Capture the cell that displays the provided text and extract its [X, Y] central coordinate. 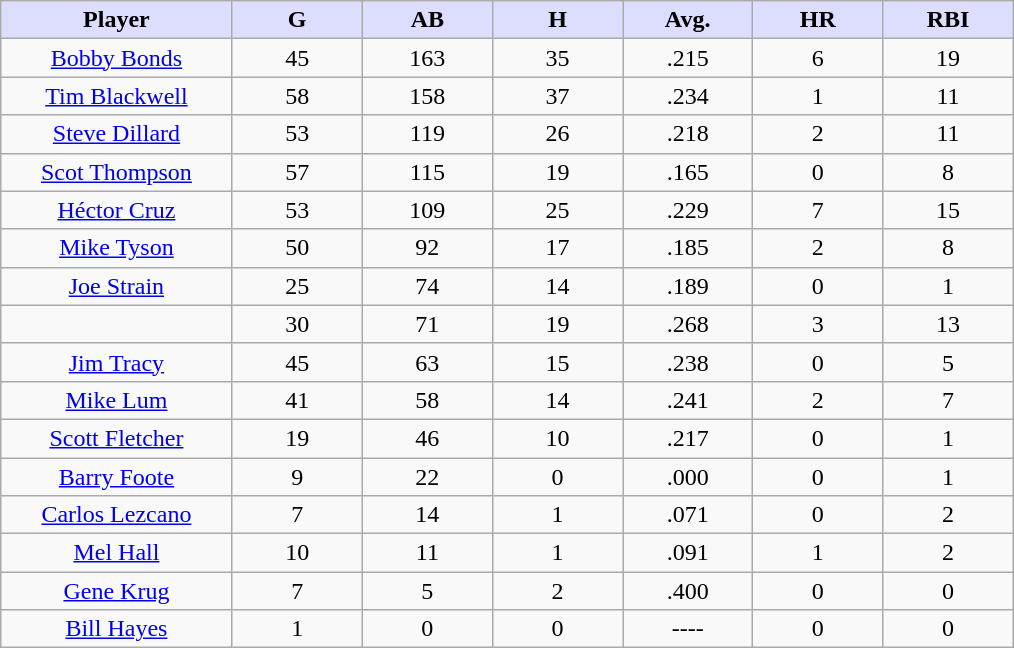
Jim Tracy [116, 362]
.091 [688, 553]
Héctor Cruz [116, 210]
6 [818, 58]
57 [297, 172]
158 [427, 96]
74 [427, 286]
115 [427, 172]
Bill Hayes [116, 629]
Barry Foote [116, 477]
---- [688, 629]
17 [557, 248]
109 [427, 210]
46 [427, 438]
.234 [688, 96]
3 [818, 324]
35 [557, 58]
.000 [688, 477]
Mel Hall [116, 553]
.185 [688, 248]
.400 [688, 591]
Gene Krug [116, 591]
41 [297, 400]
163 [427, 58]
.189 [688, 286]
.229 [688, 210]
13 [948, 324]
.238 [688, 362]
Avg. [688, 20]
.241 [688, 400]
26 [557, 134]
.268 [688, 324]
Tim Blackwell [116, 96]
.071 [688, 515]
30 [297, 324]
H [557, 20]
Mike Lum [116, 400]
.215 [688, 58]
92 [427, 248]
Mike Tyson [116, 248]
9 [297, 477]
.218 [688, 134]
22 [427, 477]
119 [427, 134]
Carlos Lezcano [116, 515]
HR [818, 20]
Bobby Bonds [116, 58]
50 [297, 248]
Scott Fletcher [116, 438]
.165 [688, 172]
63 [427, 362]
Scot Thompson [116, 172]
Joe Strain [116, 286]
G [297, 20]
RBI [948, 20]
Player [116, 20]
37 [557, 96]
AB [427, 20]
.217 [688, 438]
Steve Dillard [116, 134]
71 [427, 324]
